Extract the [x, y] coordinate from the center of the cell holding the provided text.  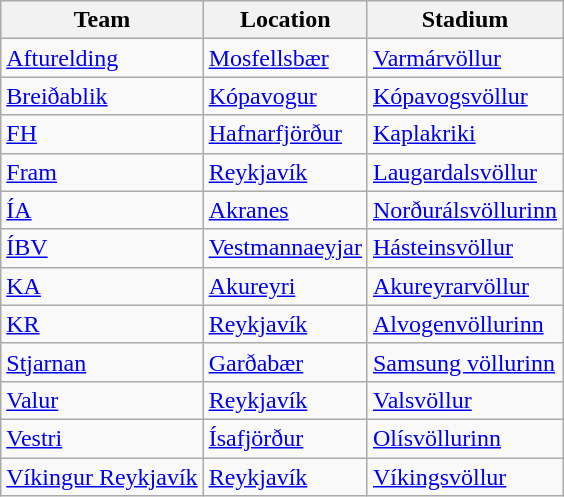
Ísafjörður [285, 438]
Mosfellsbær [285, 58]
Akureyrarvöllur [464, 286]
Fram [102, 172]
Alvogenvöllurinn [464, 324]
Kópavogsvöllur [464, 96]
Akureyri [285, 286]
Location [285, 20]
Samsung völlurinn [464, 362]
Víkingsvöllur [464, 477]
KA [102, 286]
Varmárvöllur [464, 58]
Hásteinsvöllur [464, 248]
Breiðablik [102, 96]
Garðabær [285, 362]
Kópavogur [285, 96]
Akranes [285, 210]
KR [102, 324]
Vestri [102, 438]
Stadium [464, 20]
Stjarnan [102, 362]
Team [102, 20]
Kaplakriki [464, 134]
Víkingur Reykjavík [102, 477]
ÍA [102, 210]
Norðurálsvöllurinn [464, 210]
Hafnarfjörður [285, 134]
FH [102, 134]
Valur [102, 400]
Vestmannaeyjar [285, 248]
Afturelding [102, 58]
Olísvöllurinn [464, 438]
ÍBV [102, 248]
Valsvöllur [464, 400]
Laugardalsvöllur [464, 172]
